Return [x, y] of the center of cell containing provided text 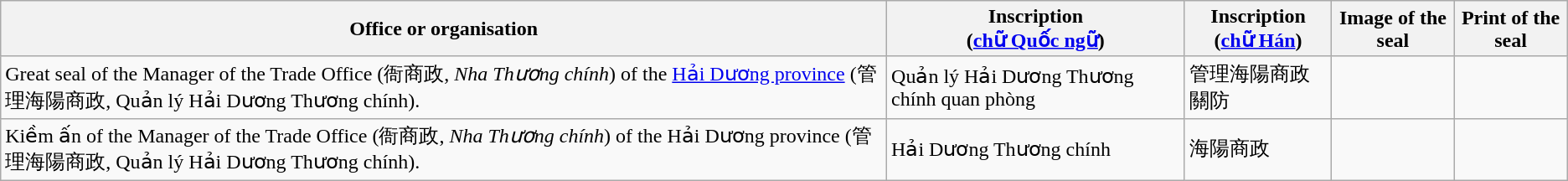
Hải Dương Thương chính [1036, 149]
Print of the seal [1511, 28]
Image of the seal [1393, 28]
Inscription(chữ Quốc ngữ) [1036, 28]
Quản lý Hải Dương Thương chính quan phòng [1036, 87]
Office or organisation [444, 28]
Inscription(chữ Hán) [1258, 28]
Kiềm ấn of the Manager of the Trade Office (衙商政, Nha Thương chính) of the Hải Dương province (管理海陽商政, Quản lý Hải Dương Thương chính). [444, 149]
海陽商政 [1258, 149]
Great seal of the Manager of the Trade Office (衙商政, Nha Thương chính) of the Hải Dương province (管理海陽商政, Quản lý Hải Dương Thương chính). [444, 87]
管理海陽商政關防 [1258, 87]
